Extract the (x, y) coordinate from the center of the cell holding the provided text.  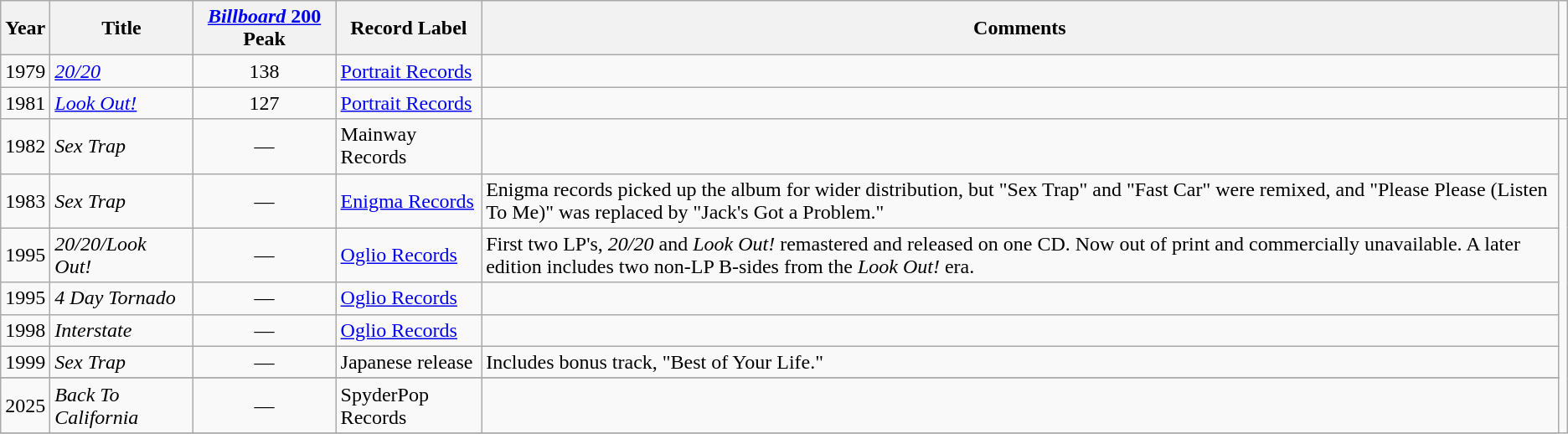
SpyderPop Records (409, 406)
Mainway Records (409, 146)
Look Out! (121, 103)
Interstate (121, 330)
1983 (25, 201)
Record Label (409, 28)
Enigma Records (409, 201)
1982 (25, 146)
1979 (25, 71)
1981 (25, 103)
Comments (1020, 28)
20/20/Look Out! (121, 255)
Includes bonus track, "Best of Your Life." (1020, 362)
1998 (25, 330)
138 (265, 71)
Title (121, 28)
1999 (25, 362)
2025 (25, 406)
4 Day Tornado (121, 298)
127 (265, 103)
Back To California (121, 406)
20/20 (121, 71)
Billboard 200 Peak (265, 28)
Year (25, 28)
Japanese release (409, 362)
